Detect which cell encompasses the target text, then output its [X, Y] center coordinate. 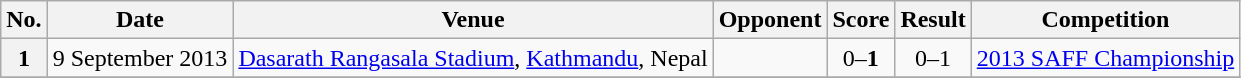
Result [933, 20]
2013 SAFF Championship [1105, 58]
Competition [1105, 20]
Venue [473, 20]
9 September 2013 [140, 58]
Score [861, 20]
Dasarath Rangasala Stadium, Kathmandu, Nepal [473, 58]
No. [24, 20]
1 [24, 58]
Date [140, 20]
Opponent [770, 20]
